Detect which cell encompasses the target text, then output its (x, y) center coordinate. 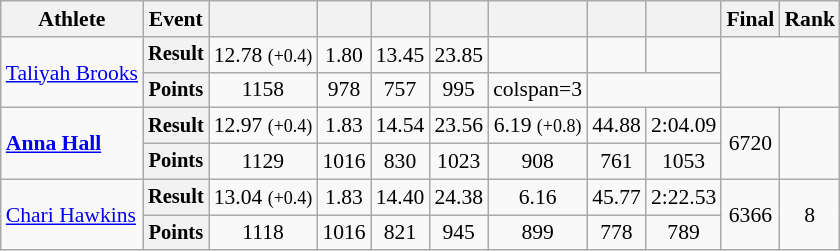
1023 (458, 162)
Chari Hawkins (72, 214)
945 (458, 233)
14.54 (400, 126)
23.85 (458, 55)
995 (458, 90)
12.78 (+0.4) (264, 55)
6720 (750, 144)
789 (684, 233)
Rank (810, 19)
13.45 (400, 55)
1118 (264, 233)
45.77 (616, 197)
1158 (264, 90)
978 (344, 90)
colspan=3 (538, 90)
1129 (264, 162)
761 (616, 162)
Taliyah Brooks (72, 72)
Athlete (72, 19)
778 (616, 233)
908 (538, 162)
1053 (684, 162)
2:22.53 (684, 197)
14.40 (400, 197)
899 (538, 233)
6.19 (+0.8) (538, 126)
12.97 (+0.4) (264, 126)
2:04.09 (684, 126)
24.38 (458, 197)
1.80 (344, 55)
757 (400, 90)
6.16 (538, 197)
821 (400, 233)
Final (750, 19)
6366 (750, 214)
830 (400, 162)
13.04 (+0.4) (264, 197)
Event (176, 19)
44.88 (616, 126)
23.56 (458, 126)
Anna Hall (72, 144)
8 (810, 214)
